Return [x, y] of the center of cell containing provided text 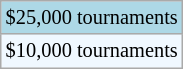
$10,000 tournaments [92, 51]
$25,000 tournaments [92, 17]
